Locate the cell with the specified text and output its (X, Y) center coordinate. 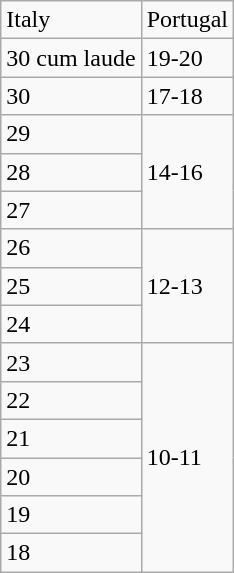
23 (71, 362)
18 (71, 553)
27 (71, 210)
28 (71, 172)
26 (71, 248)
14-16 (187, 172)
19 (71, 515)
30 cum laude (71, 58)
10-11 (187, 457)
12-13 (187, 286)
20 (71, 477)
29 (71, 134)
25 (71, 286)
22 (71, 400)
21 (71, 438)
17-18 (187, 96)
Portugal (187, 20)
19-20 (187, 58)
24 (71, 324)
30 (71, 96)
Italy (71, 20)
